Find where the given text appears and provide that cell's center as [x, y] coordinate. 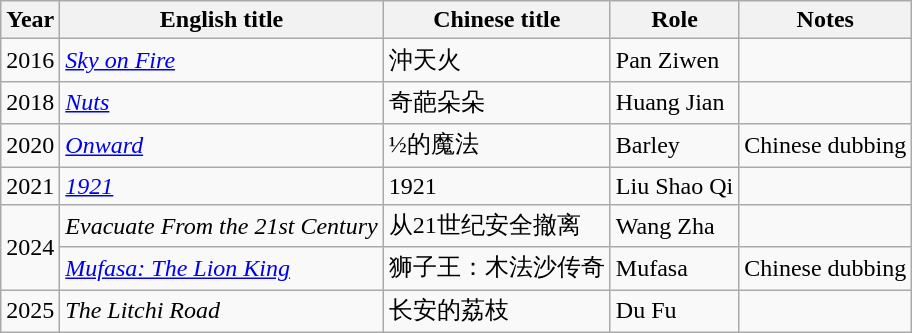
2016 [30, 60]
Barley [674, 146]
2021 [30, 185]
奇葩朵朵 [496, 102]
Sky on Fire [222, 60]
Huang Jian [674, 102]
Pan Ziwen [674, 60]
2024 [30, 248]
Chinese title [496, 20]
Du Fu [674, 312]
Mufasa: The Lion King [222, 268]
Wang Zha [674, 226]
English title [222, 20]
Nuts [222, 102]
从21世纪安全撤离 [496, 226]
Evacuate From the 21st Century [222, 226]
狮子王：木法沙传奇 [496, 268]
2018 [30, 102]
Onward [222, 146]
Mufasa [674, 268]
Notes [826, 20]
Role [674, 20]
沖天火 [496, 60]
½的魔法 [496, 146]
Year [30, 20]
2020 [30, 146]
Liu Shao Qi [674, 185]
长安的荔枝 [496, 312]
The Litchi Road [222, 312]
2025 [30, 312]
